From the cell containing the given text, extract its center point as [X, Y] coordinate. 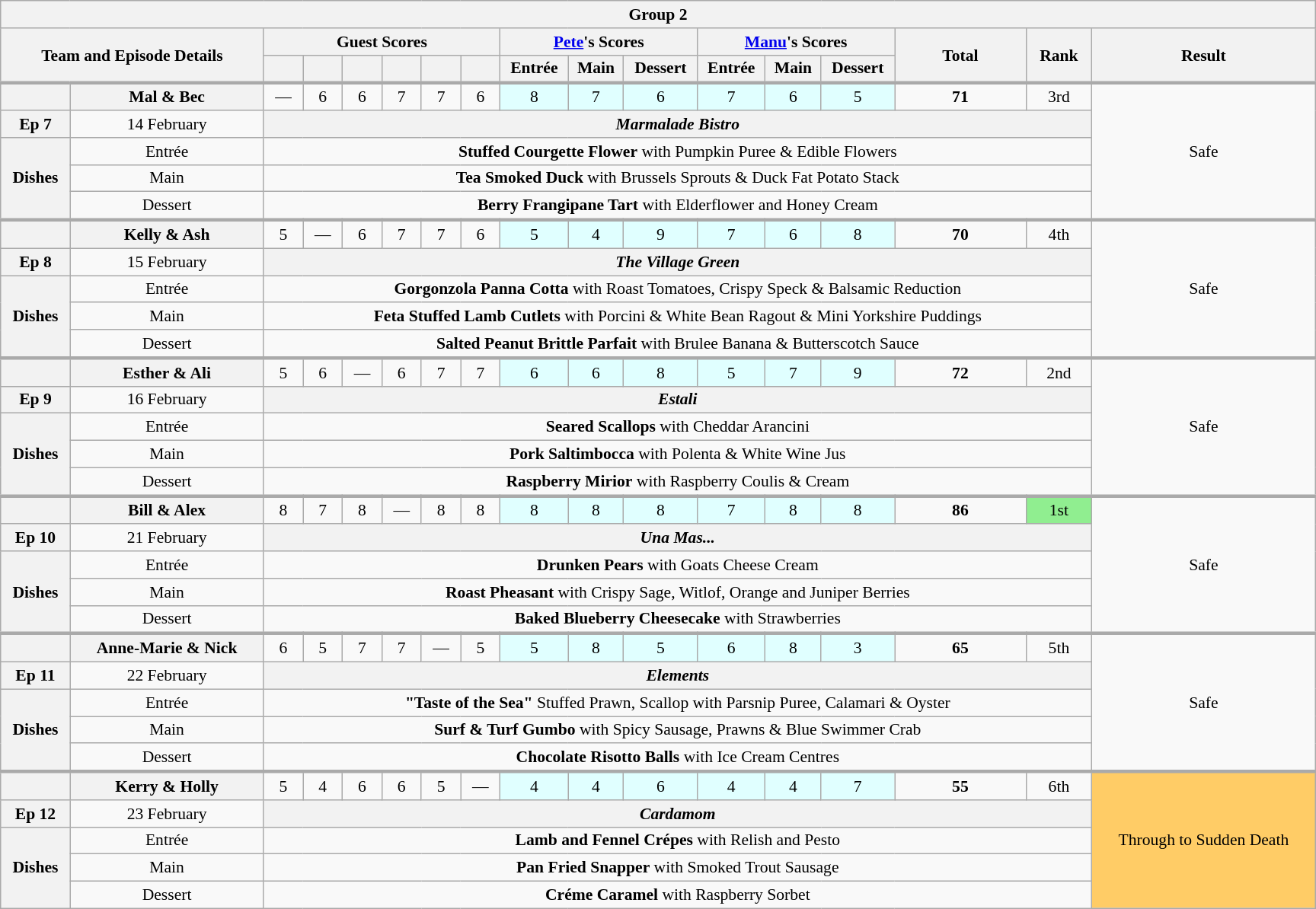
Roast Pheasant with Crispy Sage, Witlof, Orange and Juniper Berries [678, 592]
Pan Fried Snapper with Smoked Trout Sausage [678, 868]
Raspberry Mirior with Raspberry Coulis & Cream [678, 481]
Berry Frangipane Tart with Elderflower and Honey Cream [678, 206]
14 February [167, 124]
1st [1059, 510]
Ep 12 [35, 814]
Feta Stuffed Lamb Cutlets with Porcini & White Bean Ragout & Mini Yorkshire Puddings [678, 317]
Group 2 [658, 14]
Through to Sudden Death [1204, 840]
Una Mas... [678, 538]
Tea Smoked Duck with Brussels Sprouts & Duck Fat Potato Stack [678, 178]
Surf & Turf Gumbo with Spicy Sausage, Prawns & Blue Swimmer Crab [678, 730]
Ep 8 [35, 262]
4th [1059, 234]
Seared Scallops with Cheddar Arancini [678, 427]
Pete's Scores [599, 42]
86 [961, 510]
Stuffed Courgette Flower with Pumpkin Puree & Edible Flowers [678, 151]
Lamb and Fennel Crépes with Relish and Pesto [678, 840]
Team and Episode Details [133, 56]
Salted Peanut Brittle Parfait with Brulee Banana & Butterscotch Sauce [678, 344]
Elements [678, 676]
Mal & Bec [167, 97]
55 [961, 786]
Marmalade Bistro [678, 124]
Kerry & Holly [167, 786]
Result [1204, 56]
Créme Caramel with Raspberry Sorbet [678, 895]
21 February [167, 538]
72 [961, 372]
23 February [167, 814]
Drunken Pears with Goats Cheese Cream [678, 565]
Baked Blueberry Cheesecake with Strawberries [678, 620]
Pork Saltimbocca with Polenta & White Wine Jus [678, 454]
"Taste of the Sea" Stuffed Prawn, Scallop with Parsnip Puree, Calamari & Oyster [678, 703]
15 February [167, 262]
Kelly & Ash [167, 234]
2nd [1059, 372]
Estali [678, 400]
Chocolate Risotto Balls with Ice Cream Centres [678, 758]
Rank [1059, 56]
The Village Green [678, 262]
Ep 10 [35, 538]
5th [1059, 649]
65 [961, 649]
Total [961, 56]
Cardamom [678, 814]
70 [961, 234]
Ep 9 [35, 400]
71 [961, 97]
Ep 11 [35, 676]
3rd [1059, 97]
Ep 7 [35, 124]
6th [1059, 786]
16 February [167, 400]
3 [858, 649]
Gorgonzola Panna Cotta with Roast Tomatoes, Crispy Speck & Balsamic Reduction [678, 289]
22 February [167, 676]
Esther & Ali [167, 372]
Bill & Alex [167, 510]
Manu's Scores [797, 42]
Guest Scores [382, 42]
Anne-Marie & Nick [167, 649]
